Determine the [x, y] coordinate at the center of the cell enclosing the given text.  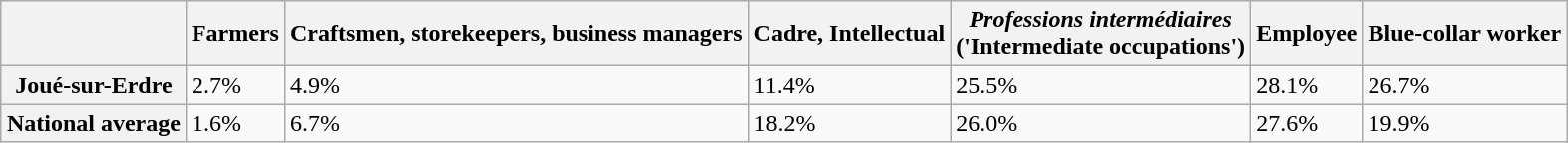
Craftsmen, storekeepers, business managers [517, 34]
25.5% [1101, 85]
Farmers [235, 34]
Blue-collar worker [1464, 34]
2.7% [235, 85]
26.0% [1101, 123]
Professions intermédiaires('Intermediate occupations') [1101, 34]
Joué-sur-Erdre [94, 85]
Cadre, Intellectual [850, 34]
19.9% [1464, 123]
4.9% [517, 85]
28.1% [1307, 85]
National average [94, 123]
27.6% [1307, 123]
18.2% [850, 123]
Employee [1307, 34]
26.7% [1464, 85]
1.6% [235, 123]
11.4% [850, 85]
6.7% [517, 123]
